Capture the cell that displays the provided text and extract its [x, y] central coordinate. 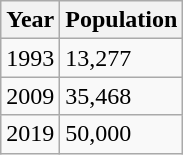
Population [122, 20]
1993 [30, 58]
Year [30, 20]
2019 [30, 134]
2009 [30, 96]
35,468 [122, 96]
13,277 [122, 58]
50,000 [122, 134]
